Determine the [x, y] coordinate at the center of the cell enclosing the given text.  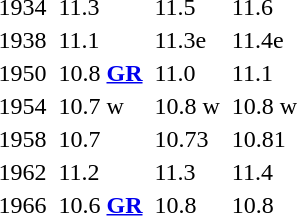
11.3 [187, 172]
11.2 [100, 172]
11.3e [187, 40]
10.8 w [187, 106]
10.8 GR [100, 73]
11.1 [100, 40]
10.7 w [100, 106]
11.0 [187, 73]
10.7 [100, 139]
10.73 [187, 139]
